Determine the [X, Y] coordinate at the center of the cell enclosing the given text.  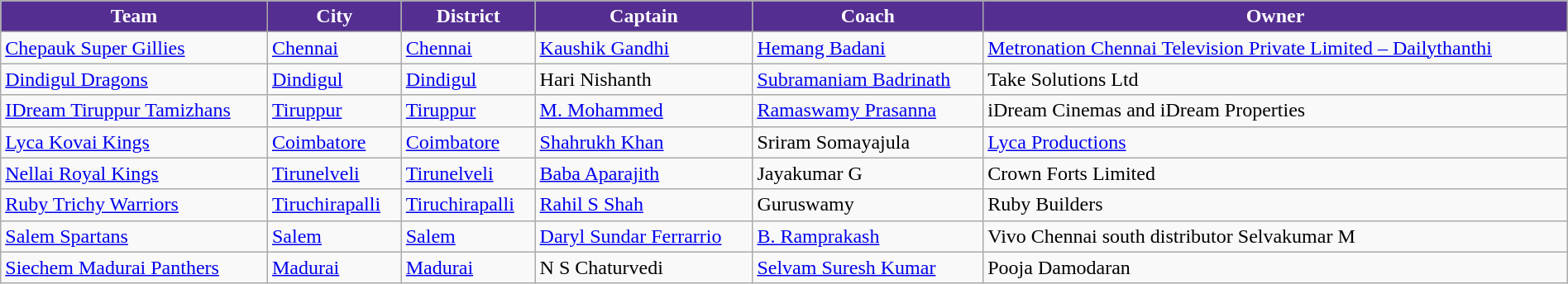
Guruswamy [868, 205]
Hari Nishanth [643, 79]
Lyca Productions [1275, 142]
Captain [643, 17]
Jayakumar G [868, 173]
Pooja Damodaran [1275, 267]
Kaushik Gandhi [643, 48]
Baba Aparajith [643, 173]
Siechem Madurai Panthers [134, 267]
Hemang Badani [868, 48]
M. Mohammed [643, 111]
B. Ramprakash [868, 236]
District [468, 17]
Owner [1275, 17]
Ruby Trichy Warriors [134, 205]
Crown Forts Limited [1275, 173]
Coach [868, 17]
Subramaniam Badrinath [868, 79]
City [334, 17]
Daryl Sundar Ferrarrio [643, 236]
IDream Tiruppur Tamizhans [134, 111]
N S Chaturvedi [643, 267]
Chepauk Super Gillies [134, 48]
Rahil S Shah [643, 205]
Selvam Suresh Kumar [868, 267]
Ramaswamy Prasanna [868, 111]
Metronation Chennai Television Private Limited – Dailythanthi [1275, 48]
Ruby Builders [1275, 205]
Salem Spartans [134, 236]
Lyca Kovai Kings [134, 142]
Take Solutions Ltd [1275, 79]
Vivo Chennai south distributor Selvakumar M [1275, 236]
Sriram Somayajula [868, 142]
Shahrukh Khan [643, 142]
Dindigul Dragons [134, 79]
iDream Cinemas and iDream Properties [1275, 111]
Team [134, 17]
Nellai Royal Kings [134, 173]
